Scan for the cell matching the given text and deliver its (x, y) coordinate at center. 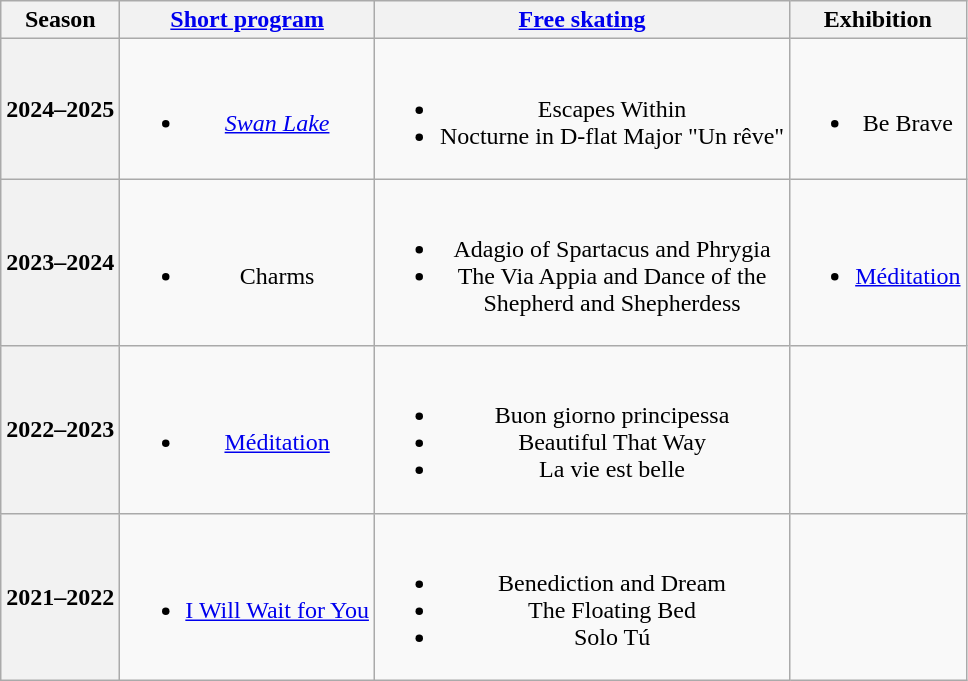
Adagio of Spartacus and PhrygiaThe Via Appia and Dance of the Shepherd and Shepherdess (582, 262)
2023–2024 (60, 262)
Swan Lake (248, 109)
Charms (248, 262)
Short program (248, 20)
I Will Wait for You (248, 596)
Benediction and DreamThe Floating BedSolo Tú (582, 596)
Free skating (582, 20)
Escapes Within Nocturne in D-flat Major "Un rêve" (582, 109)
Season (60, 20)
Buon giorno principessa Beautiful That Way La vie est belle (582, 430)
2024–2025 (60, 109)
Exhibition (878, 20)
2022–2023 (60, 430)
Be Brave (878, 109)
2021–2022 (60, 596)
